Detect which cell encompasses the target text, then output its (x, y) center coordinate. 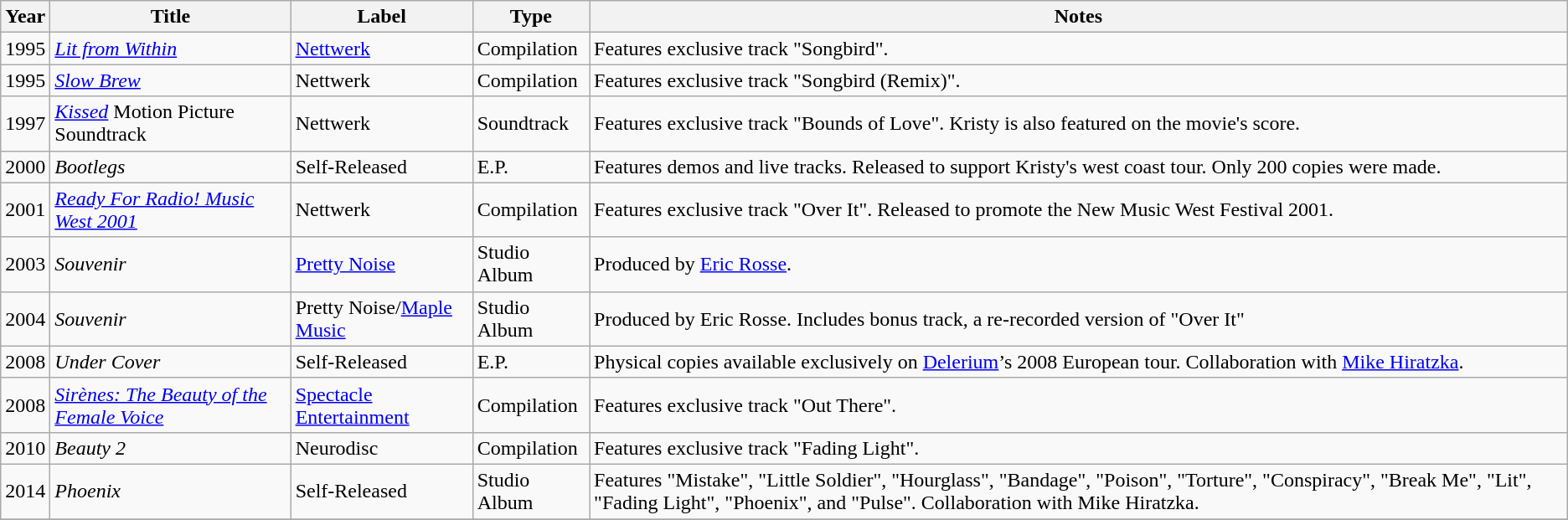
Features exclusive track "Over It". Released to promote the New Music West Festival 2001. (1079, 209)
Bootlegs (171, 167)
Produced by Eric Rosse. Includes bonus track, a re-recorded version of "Over It" (1079, 318)
Label (382, 17)
Beauty 2 (171, 448)
Notes (1079, 17)
2003 (25, 265)
2010 (25, 448)
Soundtrack (531, 124)
Spectacle Entertainment (382, 405)
Features exclusive track "Songbird". (1079, 49)
Produced by Eric Rosse. (1079, 265)
Kissed Motion Picture Soundtrack (171, 124)
1997 (25, 124)
Neurodisc (382, 448)
Year (25, 17)
Pretty Noise (382, 265)
Features exclusive track "Out There". (1079, 405)
Phoenix (171, 491)
2004 (25, 318)
2001 (25, 209)
Features exclusive track "Fading Light". (1079, 448)
2014 (25, 491)
Title (171, 17)
Lit from Within (171, 49)
Features demos and live tracks. Released to support Kristy's west coast tour. Only 200 copies were made. (1079, 167)
Features exclusive track "Bounds of Love". Kristy is also featured on the movie's score. (1079, 124)
Type (531, 17)
Sirènes: The Beauty of the Female Voice (171, 405)
2000 (25, 167)
Pretty Noise/Maple Music (382, 318)
Features exclusive track "Songbird (Remix)". (1079, 80)
Under Cover (171, 362)
Ready For Radio! Music West 2001 (171, 209)
Slow Brew (171, 80)
Physical copies available exclusively on Delerium’s 2008 European tour. Collaboration with Mike Hiratzka. (1079, 362)
